Scan for the cell matching the given text and deliver its [X, Y] coordinate at center. 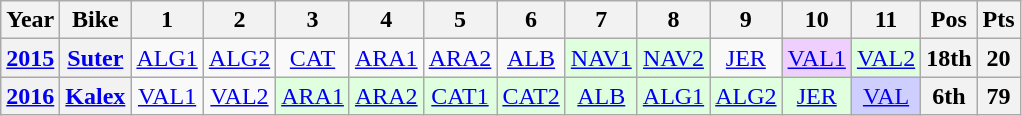
Pos [949, 20]
2015 [30, 58]
6th [949, 96]
VAL [886, 96]
3 [313, 20]
Bike [96, 20]
18th [949, 58]
6 [531, 20]
79 [998, 96]
CAT2 [531, 96]
2016 [30, 96]
CAT [313, 58]
CAT1 [460, 96]
2 [239, 20]
Pts [998, 20]
NAV2 [673, 58]
Kalex [96, 96]
Year [30, 20]
5 [460, 20]
10 [816, 20]
7 [601, 20]
20 [998, 58]
4 [386, 20]
9 [746, 20]
8 [673, 20]
11 [886, 20]
Suter [96, 58]
NAV1 [601, 58]
1 [167, 20]
